Locate the cell with the specified text and output its (X, Y) center coordinate. 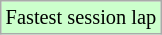
Fastest session lap (81, 17)
